Return [x, y] of the center of cell containing provided text 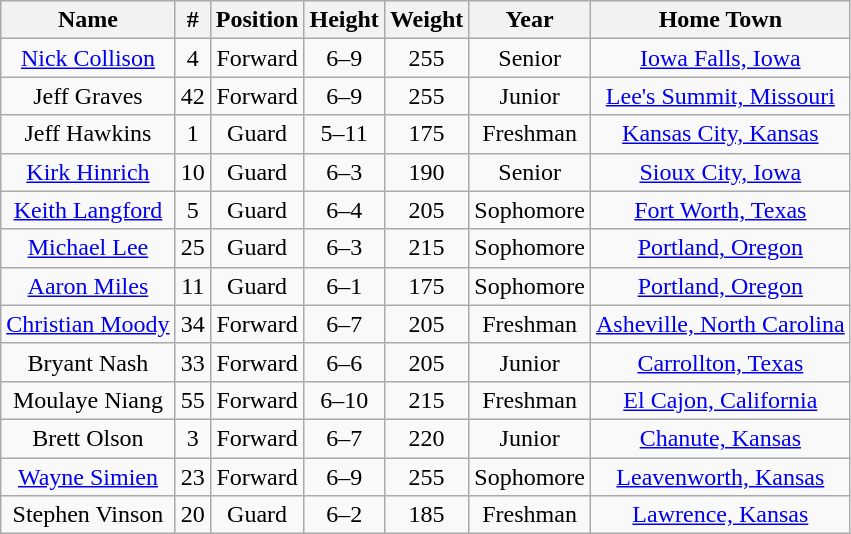
Wayne Simien [88, 477]
1 [192, 134]
Kirk Hinrich [88, 172]
Brett Olson [88, 438]
5–11 [344, 134]
Weight [426, 20]
Kansas City, Kansas [720, 134]
El Cajon, California [720, 400]
20 [192, 515]
220 [426, 438]
6–2 [344, 515]
Height [344, 20]
Iowa Falls, Iowa [720, 58]
Bryant Nash [88, 362]
6–4 [344, 210]
33 [192, 362]
Christian Moody [88, 324]
Nick Collison [88, 58]
6–1 [344, 286]
# [192, 20]
Moulaye Niang [88, 400]
Sioux City, Iowa [720, 172]
Carrollton, Texas [720, 362]
23 [192, 477]
6–10 [344, 400]
55 [192, 400]
6–6 [344, 362]
10 [192, 172]
11 [192, 286]
42 [192, 96]
Stephen Vinson [88, 515]
34 [192, 324]
Jeff Graves [88, 96]
Fort Worth, Texas [720, 210]
Asheville, North Carolina [720, 324]
185 [426, 515]
Name [88, 20]
Home Town [720, 20]
4 [192, 58]
Michael Lee [88, 248]
Chanute, Kansas [720, 438]
190 [426, 172]
Jeff Hawkins [88, 134]
Year [530, 20]
Keith Langford [88, 210]
5 [192, 210]
Aaron Miles [88, 286]
25 [192, 248]
Leavenworth, Kansas [720, 477]
Lawrence, Kansas [720, 515]
Position [257, 20]
Lee's Summit, Missouri [720, 96]
3 [192, 438]
